Find where the given text appears and provide that cell's center as (x, y) coordinate. 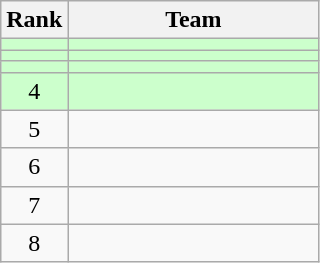
4 (34, 91)
7 (34, 205)
Team (194, 20)
8 (34, 243)
Rank (34, 20)
5 (34, 129)
6 (34, 167)
